Find where the given text appears and provide that cell's center as [x, y] coordinate. 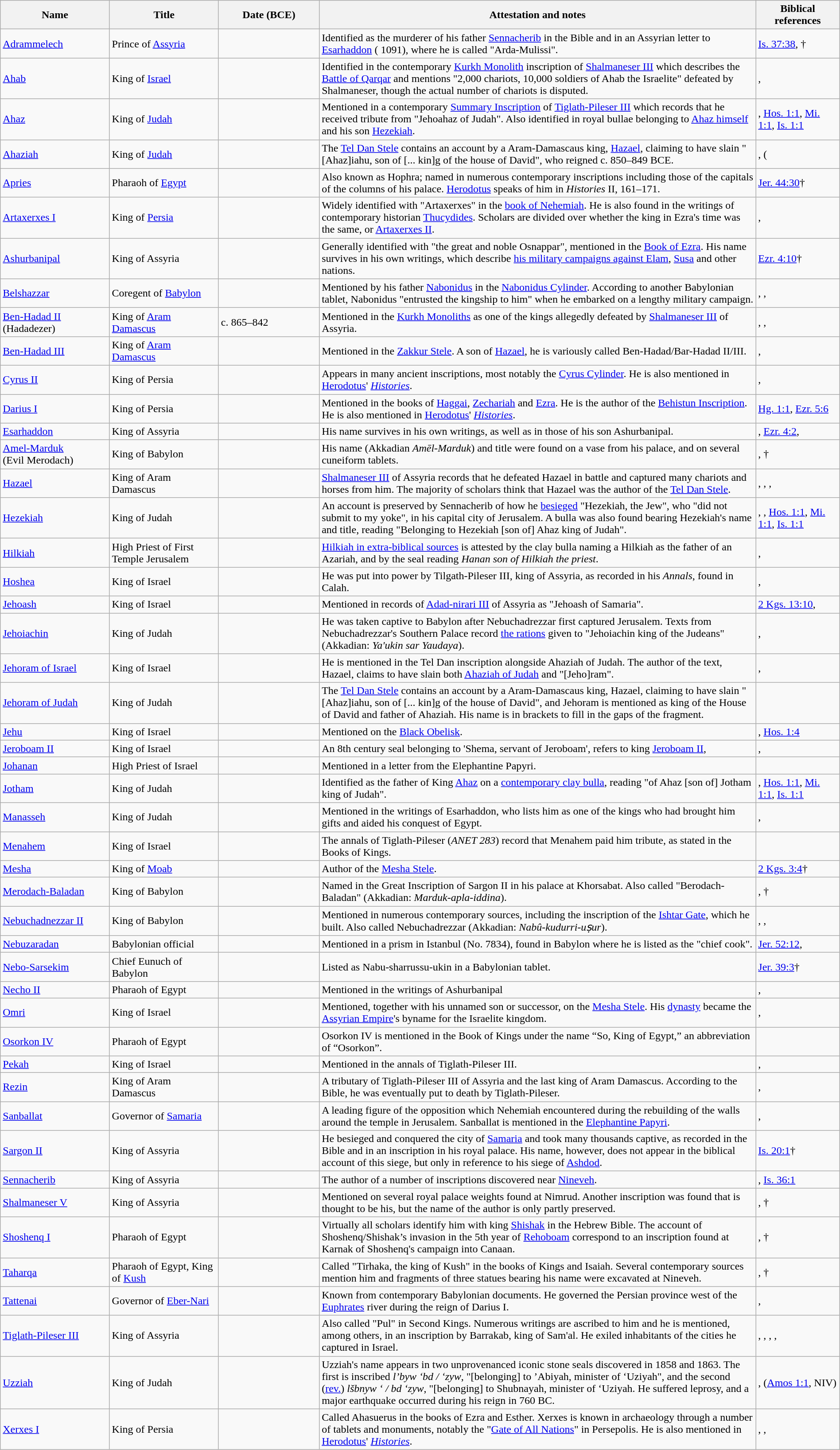
, Is. 36:1 [797, 1180]
Apries [55, 183]
Tiglath-Pileser III [55, 1336]
Osorkon IV is mentioned in the Book of Kings under the name “So, King of Egypt,” an abbreviation of “Osorkon”. [538, 1041]
Xerxes I [55, 1429]
2 Kgs. 13:10, [797, 604]
Known from contemporary Babylonian documents. He governed the Persian province west of the Euphrates river during the reign of Darius I. [538, 1301]
The annals of Tiglath-Pileser (ANET 283) record that Menahem paid him tribute, as stated in the Books of Kings. [538, 846]
, , , [797, 483]
Nebo-Sarsekim [55, 967]
Nebuchadnezzar II [55, 921]
Amel-Marduk(Evil Merodach) [55, 455]
, ( [797, 154]
Shoshenq I [55, 1237]
Prince of Assyria [164, 43]
, Ezr. 4:2, [797, 432]
Pharaoh of Egypt, King of Kush [164, 1272]
Listed as Nabu-sharrussu-ukin in a Babylonian tablet. [538, 967]
Hoshea [55, 581]
Manasseh [55, 817]
Ben-Hadad III [55, 351]
Nebuzaradan [55, 944]
, , , , [797, 1336]
Merodach-Baladan [55, 892]
Rezin [55, 1087]
Hilkiah [55, 553]
, , Hos. 1:1, Mi. 1:1, Is. 1:1 [797, 518]
Appears in many ancient inscriptions, most notably the Cyrus Cylinder. He is also mentioned in Herodotus' Histories. [538, 379]
Jehoram of Israel [55, 668]
Date (BCE) [268, 15]
Mentioned in records of Adad-nirari III of Assyria as "Jehoash of Samaria". [538, 604]
Taharqa [55, 1272]
Hezekiah [55, 518]
Identified as the murderer of his father Sennacherib in the Bible and in an Assyrian letter to Esarhaddon ( 1091), where he is called "Arda-Mulissi". [538, 43]
Ben-Hadad II (Hadadezer) [55, 322]
Governor of Samaria [164, 1116]
Shalmaneser V [55, 1203]
Identified as the father of King Ahaz on a contemporary clay bulla, reading "of Ahaz [son of] Jotham king of Judah". [538, 788]
, (Amos 1:1, NIV) [797, 1383]
Jer. 52:12, [797, 944]
Author of the Mesha Stele. [538, 869]
Mentioned in the Zakkur Stele. A son of Hazael, he is variously called Ben-Hadad/Bar-Hadad II/III. [538, 351]
Chief Eunuch of Babylon [164, 967]
Mentioned, together with his unnamed son or successor, on the Mesha Stele. His dynasty became the Assyrian Empire's byname for the Israelite kingdom. [538, 1012]
Jer. 39:3† [797, 967]
Tattenai [55, 1301]
Adrammelech [55, 43]
Darius I [55, 409]
The author of a number of inscriptions discovered near Nineveh. [538, 1180]
Ahaz [55, 119]
Pekah [55, 1064]
Sennacherib [55, 1180]
Cyrus II [55, 379]
c. 865–842 [268, 322]
Ezr. 4:10† [797, 258]
Mentioned in a prism in Istanbul (No. 7834), found in Babylon where he is listed as the "chief cook". [538, 944]
Mentioned in the Kurkh Monoliths as one of the kings allegedly defeated by Shalmaneser III of Assyria. [538, 322]
Mentioned on the Black Obelisk. [538, 732]
Attestation and notes [538, 15]
Title [164, 15]
Name [55, 15]
Mentioned in the annals of Tiglath-Pileser III. [538, 1064]
Is. 37:38, † [797, 43]
Omri [55, 1012]
Mentioned in the writings of Esarhaddon, who lists him as one of the kings who had brought him gifts and aided his conquest of Egypt. [538, 817]
Artaxerxes I [55, 218]
Biblical references [797, 15]
High Priest of Israel [164, 765]
Ashurbanipal [55, 258]
Is. 20:1† [797, 1151]
Jotham [55, 788]
Ahaziah [55, 154]
Osorkon IV [55, 1041]
Johanan [55, 765]
Jer. 44:30† [797, 183]
Mentioned in the writings of Ashurbanipal [538, 990]
Coregent of Babylon [164, 293]
Hazael [55, 483]
Ahab [55, 78]
Sargon II [55, 1151]
His name survives in his own writings, as well as in those of his son Ashurbanipal. [538, 432]
Menahem [55, 846]
Jehoram of Judah [55, 703]
Babylonian official [164, 944]
High Priest of First Temple Jerusalem [164, 553]
Esarhaddon [55, 432]
, Hos. 1:4 [797, 732]
Necho II [55, 990]
Hg. 1:1, Ezr. 5:6 [797, 409]
Jehoash [55, 604]
Governor of Eber-Nari [164, 1301]
Jeroboam II [55, 748]
An 8th century seal belonging to 'Shema, servant of Jeroboam', refers to king Jeroboam II, [538, 748]
Mesha [55, 869]
Mentioned in the books of Haggai, Zechariah and Ezra. He is the author of the Behistun Inscription. He is also mentioned in Herodotus' Histories. [538, 409]
2 Kgs. 3:4† [797, 869]
Named in the Great Inscription of Sargon II in his palace at Khorsabat. Also called "Berodach-Baladan" (Akkadian: Marduk-apla-iddina). [538, 892]
His name (Akkadian Amēl-Marduk) and title were found on a vase from his palace, and on several cuneiform tablets. [538, 455]
Uzziah [55, 1383]
Jehoiachin [55, 633]
Mentioned in a letter from the Elephantine Papyri. [538, 765]
Sanballat [55, 1116]
Belshazzar [55, 293]
King of Moab [164, 869]
Jehu [55, 732]
He was put into power by Tilgath-Pileser III, king of Assyria, as recorded in his Annals, found in Calah. [538, 581]
